Identify which cell holds the provided text, then report its (x, y) central coordinate. 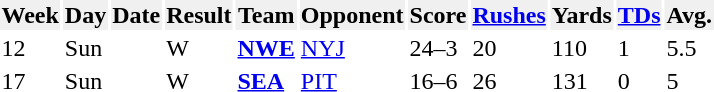
Rushes (509, 15)
NYJ (352, 48)
W (199, 48)
Avg. (690, 15)
20 (509, 48)
5.5 (690, 48)
Week (30, 15)
110 (582, 48)
TDs (639, 15)
24–3 (438, 48)
Score (438, 15)
Opponent (352, 15)
NWE (266, 48)
Team (266, 15)
Result (199, 15)
12 (30, 48)
1 (639, 48)
Sun (85, 48)
Yards (582, 15)
Day (85, 15)
Date (136, 15)
